Find where the given text appears and provide that cell's center as (X, Y) coordinate. 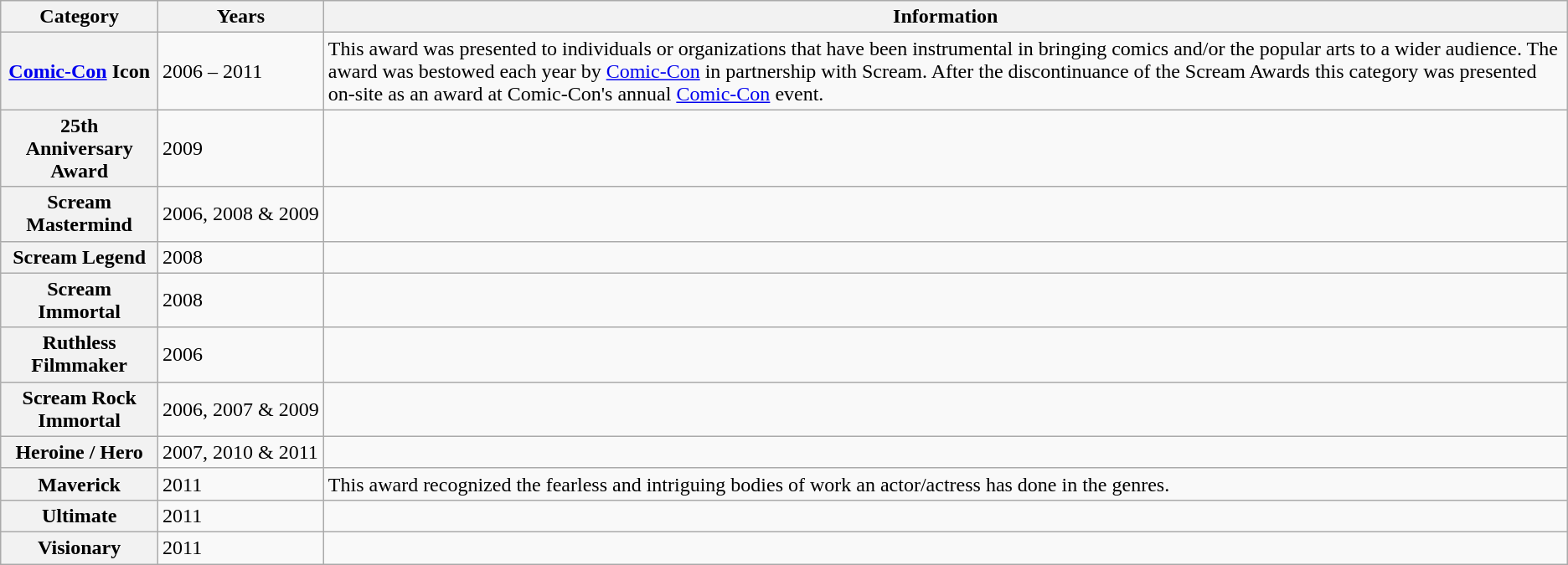
25th Anniversary Award (80, 148)
Ultimate (80, 516)
2006, 2007 & 2009 (241, 408)
2006 (241, 355)
Scream Rock Immortal (80, 408)
Scream Mastermind (80, 214)
Ruthless Filmmaker (80, 355)
Comic-Con Icon (80, 71)
2009 (241, 148)
2007, 2010 & 2011 (241, 452)
Maverick (80, 484)
Category (80, 17)
Information (945, 17)
Visionary (80, 547)
This award recognized the fearless and intriguing bodies of work an actor/actress has done in the genres. (945, 484)
Heroine / Hero (80, 452)
2006 – 2011 (241, 71)
Scream Legend (80, 257)
2006, 2008 & 2009 (241, 214)
Years (241, 17)
Scream Immortal (80, 300)
